Detect which cell encompasses the target text, then output its [x, y] center coordinate. 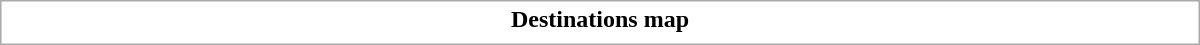
Destinations map [600, 19]
